From the cell containing the given text, extract its center point as [X, Y] coordinate. 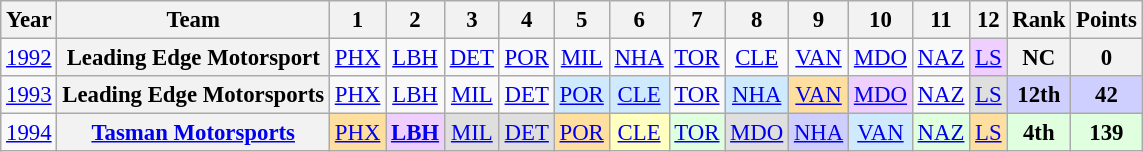
0 [1106, 58]
3 [472, 20]
1 [357, 20]
139 [1106, 133]
11 [940, 20]
4 [526, 20]
1994 [29, 133]
12 [988, 20]
Points [1106, 20]
Team [194, 20]
8 [757, 20]
Leading Edge Motorsports [194, 95]
1992 [29, 58]
1993 [29, 95]
Year [29, 20]
4th [1039, 133]
12th [1039, 95]
Tasman Motorsports [194, 133]
Leading Edge Motorsport [194, 58]
9 [819, 20]
5 [582, 20]
42 [1106, 95]
Rank [1039, 20]
6 [639, 20]
2 [416, 20]
10 [881, 20]
7 [697, 20]
NC [1039, 58]
